Output the [X, Y] coordinate of the center of the cell containing the given text.  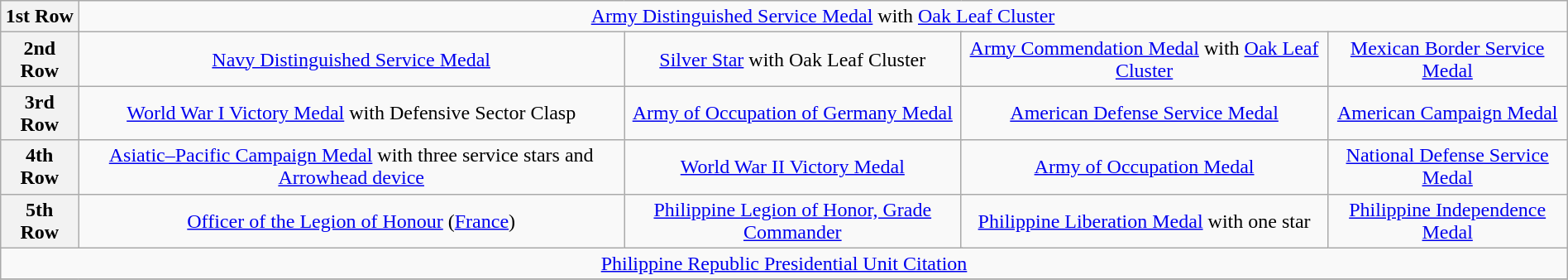
Philippine Republic Presidential Unit Citation [784, 263]
Mexican Border Service Medal [1447, 60]
Philippine Independence Medal [1447, 220]
Officer of the Legion of Honour (France) [351, 220]
Asiatic–Pacific Campaign Medal with three service stars and Arrowhead device [351, 167]
National Defense Service Medal [1447, 167]
4th Row [40, 167]
Army Distinguished Service Medal with Oak Leaf Cluster [823, 17]
World War I Victory Medal with Defensive Sector Clasp [351, 113]
Army of Occupation Medal [1145, 167]
American Campaign Medal [1447, 113]
World War II Victory Medal [793, 167]
5th Row [40, 220]
Silver Star with Oak Leaf Cluster [793, 60]
Philippine Legion of Honor, Grade Commander [793, 220]
American Defense Service Medal [1145, 113]
Navy Distinguished Service Medal [351, 60]
Philippine Liberation Medal with one star [1145, 220]
3rd Row [40, 113]
Army Commendation Medal with Oak Leaf Cluster [1145, 60]
1st Row [40, 17]
Army of Occupation of Germany Medal [793, 113]
2nd Row [40, 60]
